Extract the (X, Y) coordinate from the center of the cell holding the provided text.  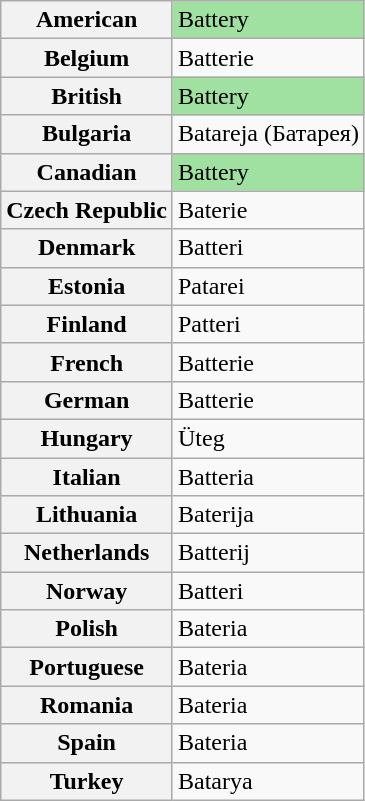
Portuguese (87, 667)
Norway (87, 591)
Canadian (87, 172)
Batteria (268, 477)
Netherlands (87, 553)
Italian (87, 477)
Baterija (268, 515)
Romania (87, 705)
German (87, 400)
Belgium (87, 58)
Batarya (268, 781)
Bulgaria (87, 134)
Polish (87, 629)
Finland (87, 324)
Spain (87, 743)
Turkey (87, 781)
Denmark (87, 248)
French (87, 362)
Batterij (268, 553)
American (87, 20)
Lithuania (87, 515)
Estonia (87, 286)
Patteri (268, 324)
Üteg (268, 438)
Baterie (268, 210)
Batareja (Батарея) (268, 134)
Czech Republic (87, 210)
Hungary (87, 438)
British (87, 96)
Patarei (268, 286)
